Detect which cell encompasses the target text, then output its (X, Y) center coordinate. 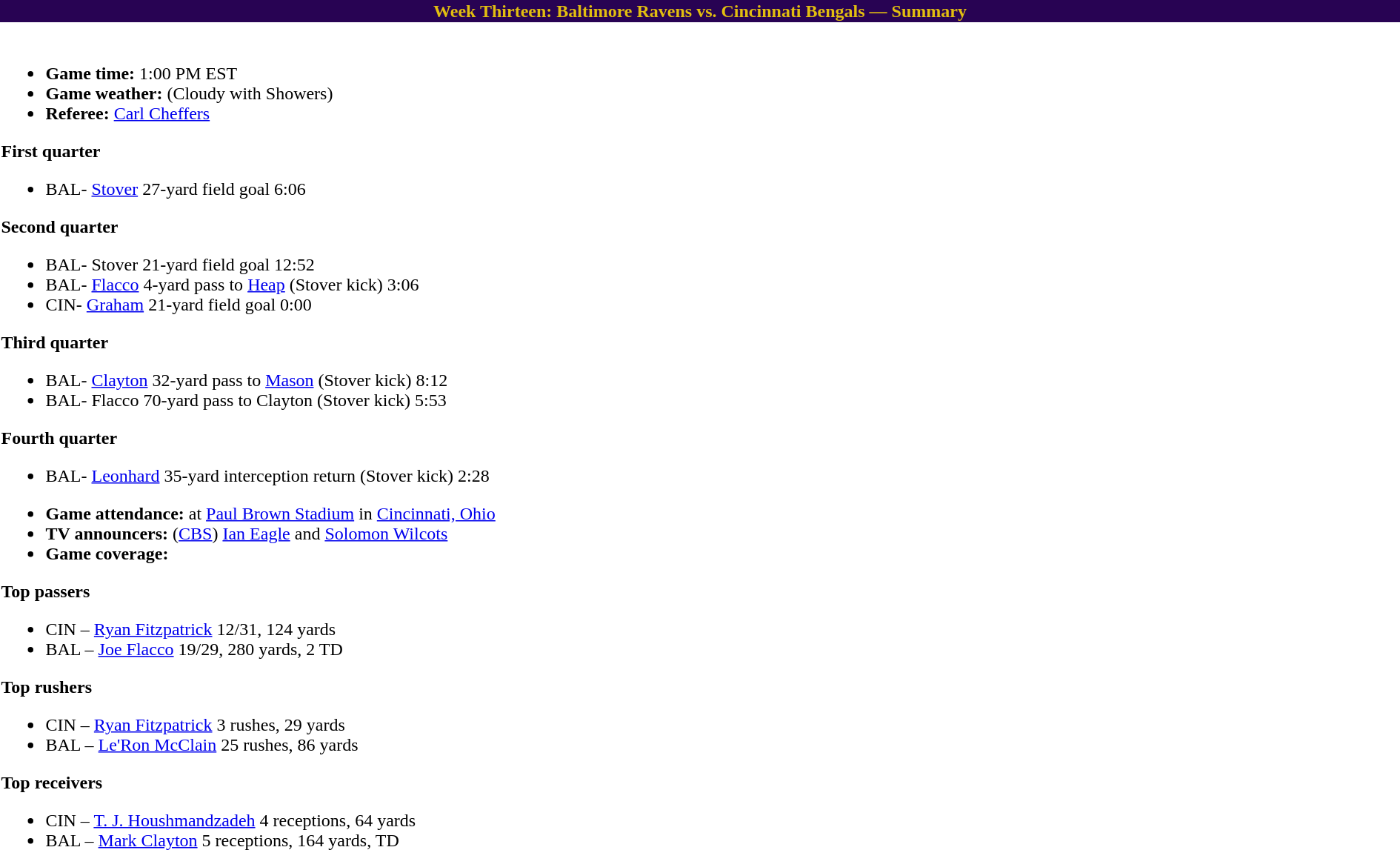
Week Thirteen: Baltimore Ravens vs. Cincinnati Bengals — Summary (700, 11)
